Find where the given text appears and provide that cell's center as [X, Y] coordinate. 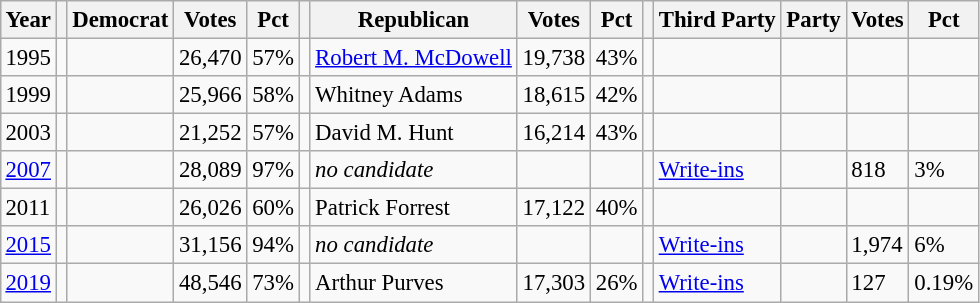
2019 [28, 283]
21,252 [210, 133]
19,738 [554, 57]
David M. Hunt [414, 133]
1,974 [878, 245]
26,470 [210, 57]
17,303 [554, 283]
2003 [28, 133]
Republican [414, 20]
Democrat [120, 20]
16,214 [554, 133]
2011 [28, 208]
48,546 [210, 283]
Party [814, 20]
Patrick Forrest [414, 208]
26% [616, 283]
17,122 [554, 208]
Whitney Adams [414, 95]
60% [273, 208]
3% [944, 170]
73% [273, 283]
Robert M. McDowell [414, 57]
58% [273, 95]
127 [878, 283]
Third Party [717, 20]
1995 [28, 57]
28,089 [210, 170]
0.19% [944, 283]
25,966 [210, 95]
Year [28, 20]
18,615 [554, 95]
6% [944, 245]
42% [616, 95]
1999 [28, 95]
31,156 [210, 245]
818 [878, 170]
40% [616, 208]
97% [273, 170]
Arthur Purves [414, 283]
94% [273, 245]
2007 [28, 170]
2015 [28, 245]
26,026 [210, 208]
